Scan for the cell matching the given text and deliver its (x, y) coordinate at center. 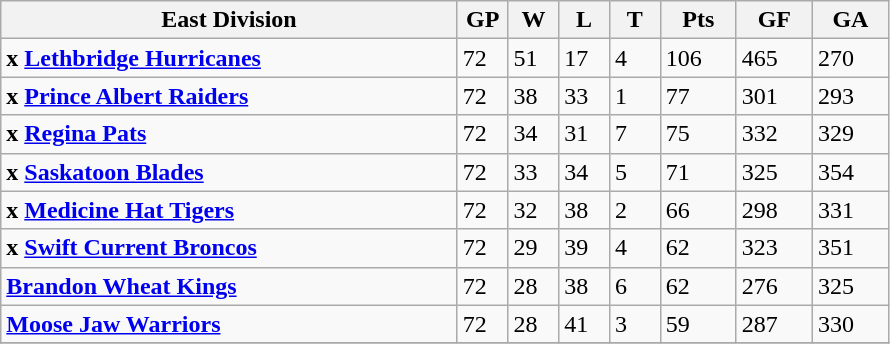
329 (850, 134)
465 (774, 58)
106 (698, 58)
29 (534, 248)
330 (850, 324)
59 (698, 324)
276 (774, 286)
x Saskatoon Blades (230, 172)
77 (698, 96)
GA (850, 20)
GF (774, 20)
Moose Jaw Warriors (230, 324)
x Regina Pats (230, 134)
17 (584, 58)
331 (850, 210)
31 (584, 134)
354 (850, 172)
332 (774, 134)
GP (482, 20)
3 (634, 324)
W (534, 20)
71 (698, 172)
Brandon Wheat Kings (230, 286)
270 (850, 58)
x Medicine Hat Tigers (230, 210)
1 (634, 96)
75 (698, 134)
32 (534, 210)
293 (850, 96)
287 (774, 324)
East Division (230, 20)
41 (584, 324)
66 (698, 210)
T (634, 20)
x Prince Albert Raiders (230, 96)
5 (634, 172)
7 (634, 134)
x Lethbridge Hurricanes (230, 58)
39 (584, 248)
Pts (698, 20)
298 (774, 210)
L (584, 20)
2 (634, 210)
x Swift Current Broncos (230, 248)
301 (774, 96)
6 (634, 286)
323 (774, 248)
51 (534, 58)
351 (850, 248)
